Return the (X, Y) coordinate for the center point of the cell that contains the specified text.  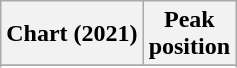
Chart (2021) (72, 34)
Peakposition (189, 34)
